Search for the cell housing the specified text and yield its [x, y] center coordinate. 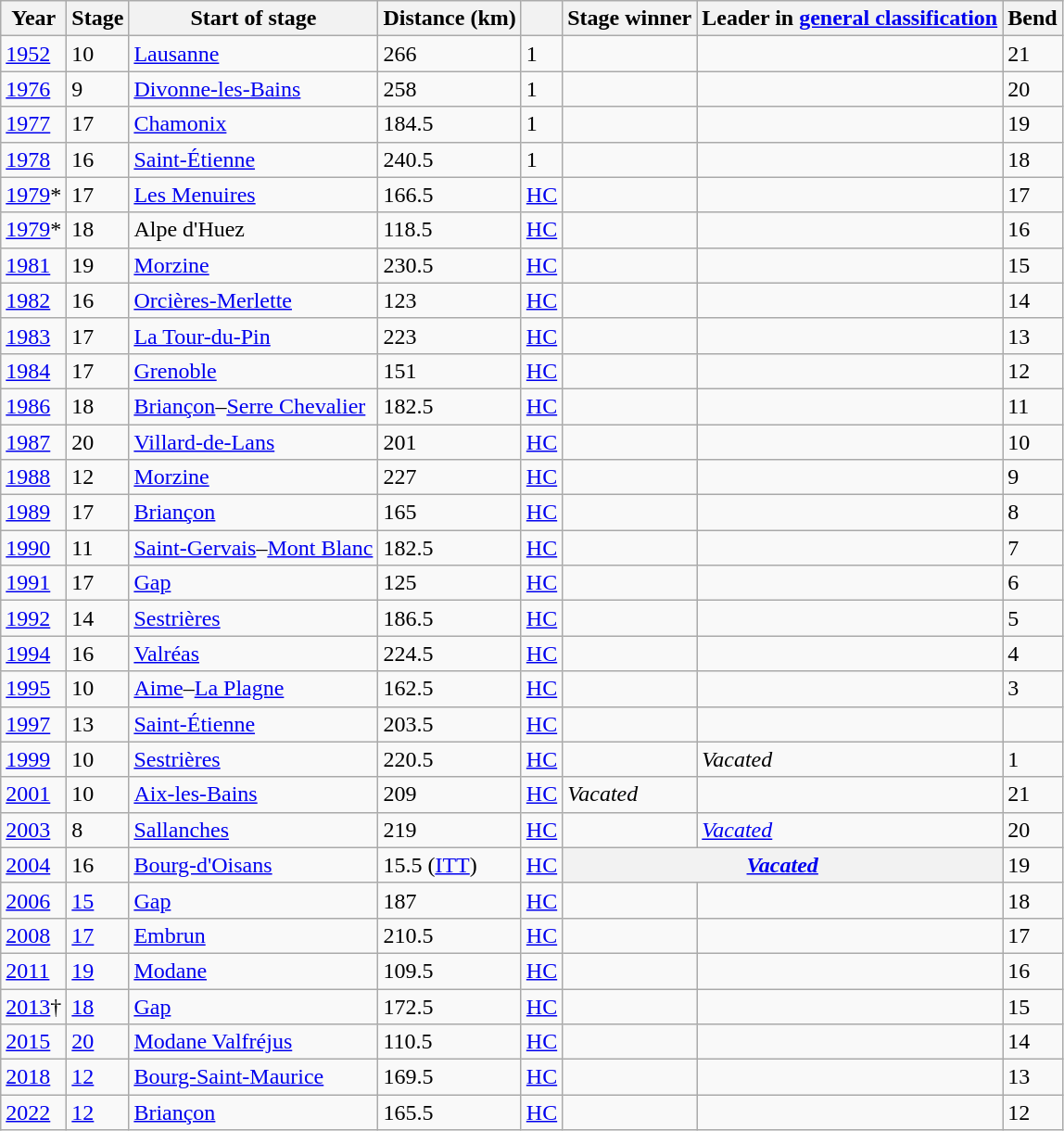
187 [450, 900]
15.5 (ITT) [450, 865]
3 [1032, 689]
Grenoble [254, 371]
Aix-les-Bains [254, 794]
1976 [33, 89]
1988 [33, 477]
1989 [33, 513]
223 [450, 336]
118.5 [450, 230]
2006 [33, 900]
Start of stage [254, 19]
Villard-de-Lans [254, 442]
240.5 [450, 159]
2022 [33, 1112]
Orcières-Merlette [254, 300]
Distance (km) [450, 19]
166.5 [450, 195]
109.5 [450, 971]
2018 [33, 1077]
1978 [33, 159]
1991 [33, 583]
Bend [1032, 19]
1997 [33, 724]
1983 [33, 336]
1987 [33, 442]
266 [450, 54]
162.5 [450, 689]
Stage winner [630, 19]
1994 [33, 654]
1977 [33, 124]
Chamonix [254, 124]
258 [450, 89]
Aime–La Plagne [254, 689]
220.5 [450, 759]
2015 [33, 1042]
184.5 [450, 124]
Les Menuires [254, 195]
Briançon–Serre Chevalier [254, 406]
Lausanne [254, 54]
1995 [33, 689]
Alpe d'Huez [254, 230]
2003 [33, 830]
1986 [33, 406]
1981 [33, 265]
5 [1032, 618]
209 [450, 794]
Modane [254, 971]
2011 [33, 971]
2001 [33, 794]
La Tour-du-Pin [254, 336]
Valréas [254, 654]
224.5 [450, 654]
125 [450, 583]
1982 [33, 300]
Leader in general classification [850, 19]
Bourg-Saint-Maurice [254, 1077]
Bourg-d'Oisans [254, 865]
Embrun [254, 935]
165.5 [450, 1112]
186.5 [450, 618]
Year [33, 19]
110.5 [450, 1042]
230.5 [450, 265]
Saint-Gervais–Mont Blanc [254, 548]
Divonne-les-Bains [254, 89]
Sallanches [254, 830]
1992 [33, 618]
4 [1032, 654]
1999 [33, 759]
1952 [33, 54]
123 [450, 300]
151 [450, 371]
169.5 [450, 1077]
165 [450, 513]
1990 [33, 548]
6 [1032, 583]
7 [1032, 548]
Modane Valfréjus [254, 1042]
172.5 [450, 1006]
2013† [33, 1006]
1984 [33, 371]
2004 [33, 865]
201 [450, 442]
219 [450, 830]
210.5 [450, 935]
2008 [33, 935]
Stage [98, 19]
227 [450, 477]
203.5 [450, 724]
